Locate the cell with the specified text and output its (x, y) center coordinate. 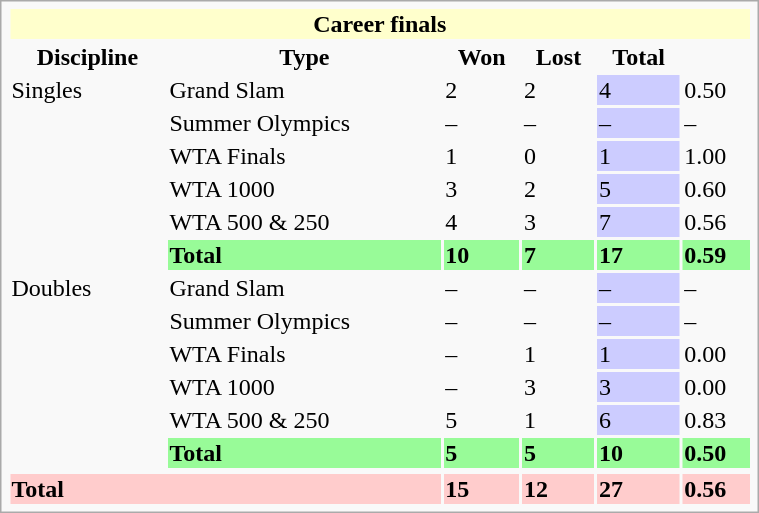
17 (638, 255)
0.59 (716, 255)
Discipline (88, 57)
6 (638, 420)
Lost (559, 57)
12 (559, 489)
15 (482, 489)
Won (482, 57)
Singles (88, 172)
Type (304, 57)
Career finals (380, 24)
1.00 (716, 156)
0.83 (716, 420)
27 (638, 489)
Doubles (88, 370)
0 (559, 156)
0.60 (716, 189)
